Identify which cell holds the provided text, then report its [X, Y] central coordinate. 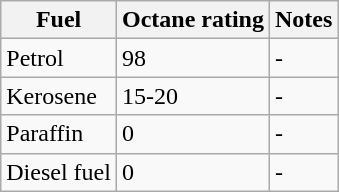
Diesel fuel [59, 172]
Octane rating [192, 20]
Paraffin [59, 134]
Kerosene [59, 96]
Fuel [59, 20]
98 [192, 58]
Notes [303, 20]
Petrol [59, 58]
15-20 [192, 96]
